Capture the cell that displays the provided text and extract its (x, y) central coordinate. 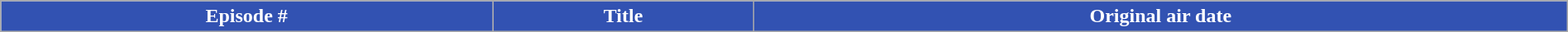
Episode # (246, 16)
Original air date (1160, 16)
Title (624, 16)
